Scan for the cell matching the given text and deliver its (X, Y) coordinate at center. 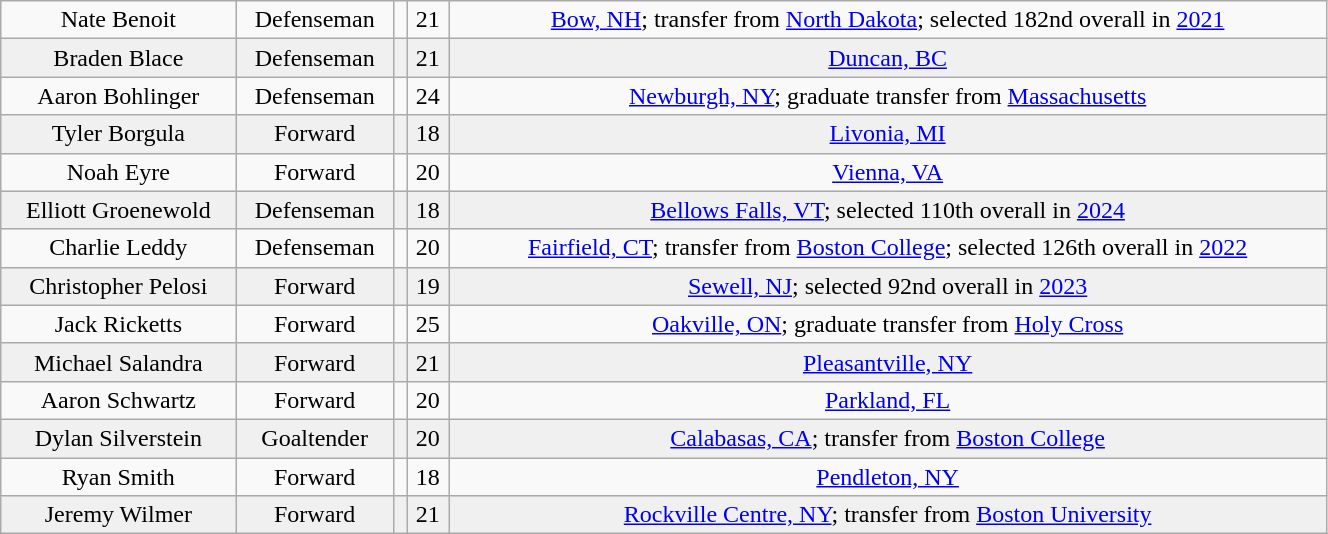
Aaron Bohlinger (118, 96)
Tyler Borgula (118, 134)
25 (428, 324)
Ryan Smith (118, 477)
Jeremy Wilmer (118, 515)
Nate Benoit (118, 20)
Charlie Leddy (118, 248)
Jack Ricketts (118, 324)
Fairfield, CT; transfer from Boston College; selected 126th overall in 2022 (888, 248)
Parkland, FL (888, 400)
Vienna, VA (888, 172)
Bow, NH; transfer from North Dakota; selected 182nd overall in 2021 (888, 20)
Noah Eyre (118, 172)
Sewell, NJ; selected 92nd overall in 2023 (888, 286)
Calabasas, CA; transfer from Boston College (888, 438)
Pendleton, NY (888, 477)
19 (428, 286)
Michael Salandra (118, 362)
Rockville Centre, NY; transfer from Boston University (888, 515)
Newburgh, NY; graduate transfer from Massachusetts (888, 96)
Oakville, ON; graduate transfer from Holy Cross (888, 324)
Elliott Groenewold (118, 210)
Braden Blace (118, 58)
Bellows Falls, VT; selected 110th overall in 2024 (888, 210)
Livonia, MI (888, 134)
Pleasantville, NY (888, 362)
Christopher Pelosi (118, 286)
Duncan, BC (888, 58)
24 (428, 96)
Dylan Silverstein (118, 438)
Aaron Schwartz (118, 400)
Goaltender (314, 438)
